Provide the [X, Y] coordinate of the cell's center where the given text is located.  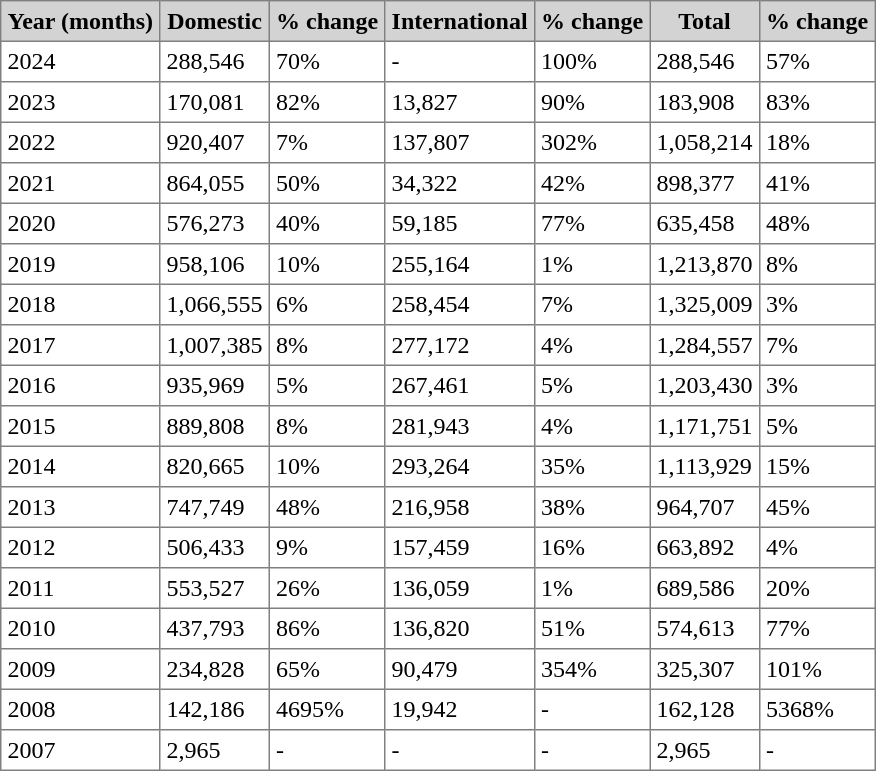
90,479 [460, 669]
Year (months) [80, 21]
65% [327, 669]
506,433 [215, 547]
258,454 [460, 304]
293,264 [460, 466]
267,461 [460, 385]
553,527 [215, 588]
2011 [80, 588]
13,827 [460, 102]
Total [705, 21]
1,113,929 [705, 466]
2009 [80, 669]
Domestic [215, 21]
2018 [80, 304]
277,172 [460, 345]
51% [592, 628]
2016 [80, 385]
920,407 [215, 142]
162,128 [705, 709]
137,807 [460, 142]
889,808 [215, 426]
38% [592, 507]
42% [592, 183]
325,307 [705, 669]
354% [592, 669]
2021 [80, 183]
15% [817, 466]
820,665 [215, 466]
136,059 [460, 588]
255,164 [460, 264]
101% [817, 669]
1,007,385 [215, 345]
5368% [817, 709]
216,958 [460, 507]
142,186 [215, 709]
83% [817, 102]
6% [327, 304]
281,943 [460, 426]
576,273 [215, 223]
2010 [80, 628]
574,613 [705, 628]
136,820 [460, 628]
1,066,555 [215, 304]
2019 [80, 264]
26% [327, 588]
663,892 [705, 547]
4695% [327, 709]
50% [327, 183]
70% [327, 61]
82% [327, 102]
2020 [80, 223]
100% [592, 61]
86% [327, 628]
234,828 [215, 669]
57% [817, 61]
864,055 [215, 183]
635,458 [705, 223]
302% [592, 142]
1,058,214 [705, 142]
437,793 [215, 628]
1,325,009 [705, 304]
2024 [80, 61]
59,185 [460, 223]
2012 [80, 547]
19,942 [460, 709]
2007 [80, 750]
90% [592, 102]
2008 [80, 709]
747,749 [215, 507]
2017 [80, 345]
2013 [80, 507]
157,459 [460, 547]
2022 [80, 142]
2023 [80, 102]
2015 [80, 426]
898,377 [705, 183]
935,969 [215, 385]
18% [817, 142]
1,284,557 [705, 345]
International [460, 21]
9% [327, 547]
170,081 [215, 102]
183,908 [705, 102]
1,203,430 [705, 385]
958,106 [215, 264]
45% [817, 507]
20% [817, 588]
41% [817, 183]
2014 [80, 466]
689,586 [705, 588]
1,171,751 [705, 426]
16% [592, 547]
34,322 [460, 183]
40% [327, 223]
35% [592, 466]
1,213,870 [705, 264]
964,707 [705, 507]
